Return the (x, y) coordinate for the center point of the cell that contains the specified text.  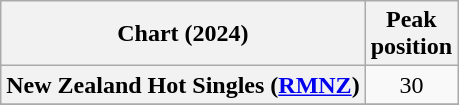
New Zealand Hot Singles (RMNZ) (183, 85)
Peakposition (411, 34)
30 (411, 85)
Chart (2024) (183, 34)
